Locate the cell with the specified text and output its [X, Y] center coordinate. 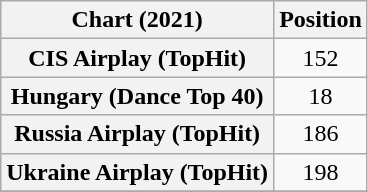
Russia Airplay (TopHit) [138, 134]
18 [321, 96]
152 [321, 58]
198 [321, 172]
Position [321, 20]
Hungary (Dance Top 40) [138, 96]
Chart (2021) [138, 20]
186 [321, 134]
Ukraine Airplay (TopHit) [138, 172]
CIS Airplay (TopHit) [138, 58]
